Extract the (X, Y) coordinate from the center of the cell holding the provided text.  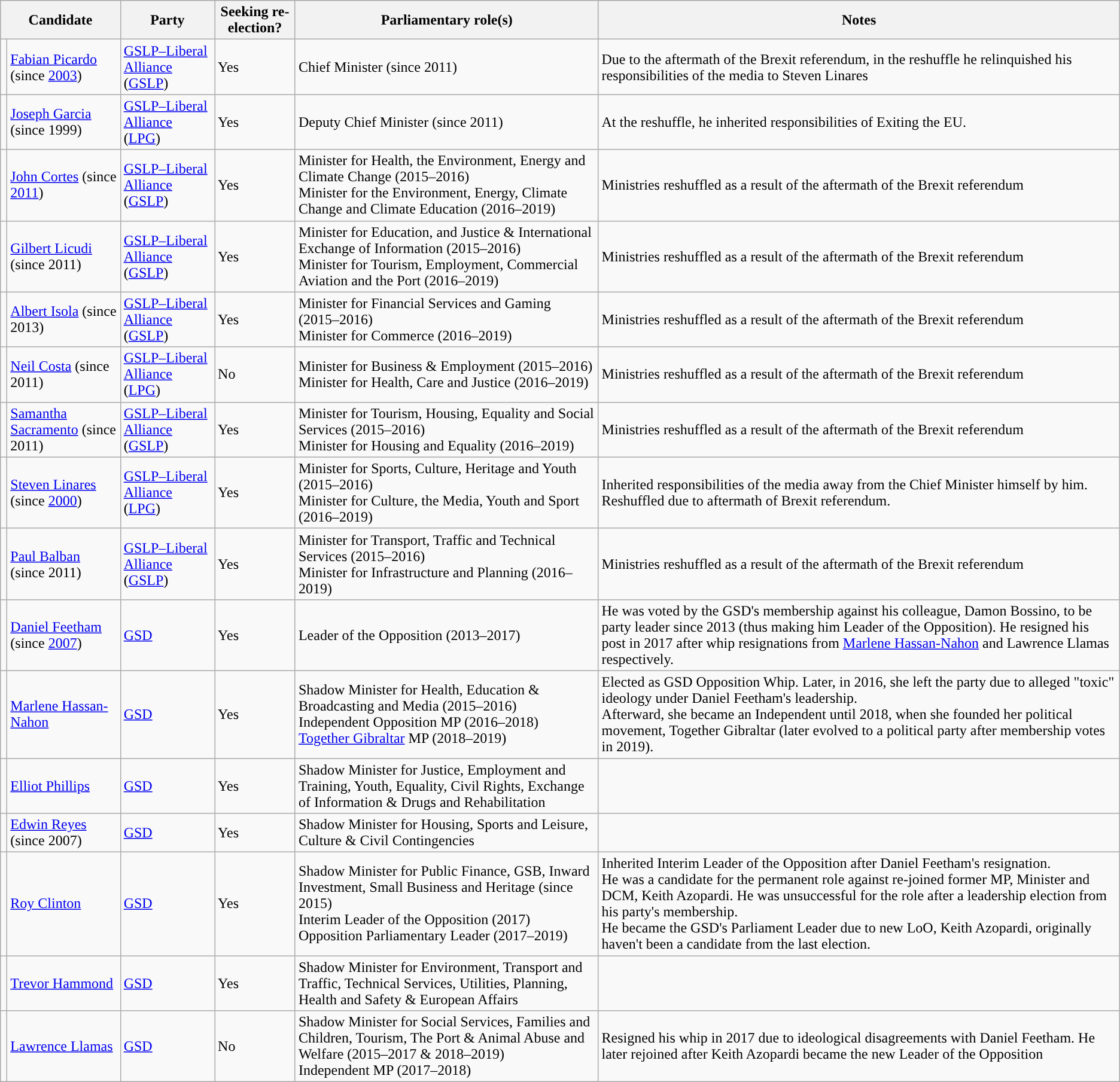
Shadow Minister for Health, Education & Broadcasting and Media (2015–2016)Independent Opposition MP (2016–2018)Together Gibraltar MP (2018–2019) (446, 714)
Edwin Reyes (since 2007) (63, 833)
Gilbert Licudi (since 2011) (63, 256)
Seeking re-election? (255, 20)
Roy Clinton (63, 904)
Albert Isola (since 2013) (63, 319)
Inherited responsibilities of the media away from the Chief Minister himself by him. Reshuffled due to aftermath of Brexit referendum. (859, 493)
Leader of the Opposition (2013–2017) (446, 635)
Samantha Sacramento (since 2011) (63, 429)
Fabian Picardo (since 2003) (63, 67)
Shadow Minister for Environment, Transport and Traffic, Technical Services, Utilities, Planning, Health and Safety & European Affairs (446, 983)
Shadow Minister for Housing, Sports and Leisure, Culture & Civil Contingencies (446, 833)
Party (168, 20)
Steven Linares (since 2000) (63, 493)
Due to the aftermath of the Brexit referendum, in the reshuffle he relinquished his responsibilities of the media to Steven Linares (859, 67)
Lawrence Llamas (63, 1047)
Minister for Tourism, Housing, Equality and Social Services (2015–2016)Minister for Housing and Equality (2016–2019) (446, 429)
Trevor Hammond (63, 983)
Minister for Financial Services and Gaming (2015–2016)Minister for Commerce (2016–2019) (446, 319)
Minister for Business & Employment (2015–2016)Minister for Health, Care and Justice (2016–2019) (446, 374)
John Cortes (since 2011) (63, 185)
Minister for Sports, Culture, Heritage and Youth (2015–2016)Minister for Culture, the Media, Youth and Sport (2016–2019) (446, 493)
Marlene Hassan-Nahon (63, 714)
Paul Balban (since 2011) (63, 563)
Minister for Transport, Traffic and Technical Services (2015–2016)Minister for Infrastructure and Planning (2016–2019) (446, 563)
Parliamentary role(s) (446, 20)
At the reshuffle, he inherited responsibilities of Exiting the EU. (859, 122)
Elliot Phillips (63, 786)
Joseph Garcia (since 1999) (63, 122)
Shadow Minister for Justice, Employment and Training, Youth, Equality, Civil Rights, Exchange of Information & Drugs and Rehabilitation (446, 786)
Deputy Chief Minister (since 2011) (446, 122)
Daniel Feetham (since 2007) (63, 635)
Notes (859, 20)
Candidate (60, 20)
Chief Minister (since 2011) (446, 67)
Neil Costa (since 2011) (63, 374)
